Find where the given text appears and provide that cell's center as (x, y) coordinate. 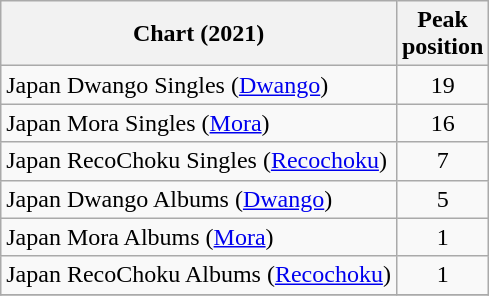
Japan Mora Albums (Mora) (199, 237)
Japan Mora Singles (Mora) (199, 123)
Chart (2021) (199, 34)
5 (442, 199)
Japan Dwango Singles (Dwango) (199, 85)
19 (442, 85)
Japan RecoChoku Singles (Recochoku) (199, 161)
16 (442, 123)
Peakposition (442, 34)
7 (442, 161)
Japan RecoChoku Albums (Recochoku) (199, 275)
Japan Dwango Albums (Dwango) (199, 199)
